Extract the [X, Y] coordinate from the center of the cell holding the provided text.  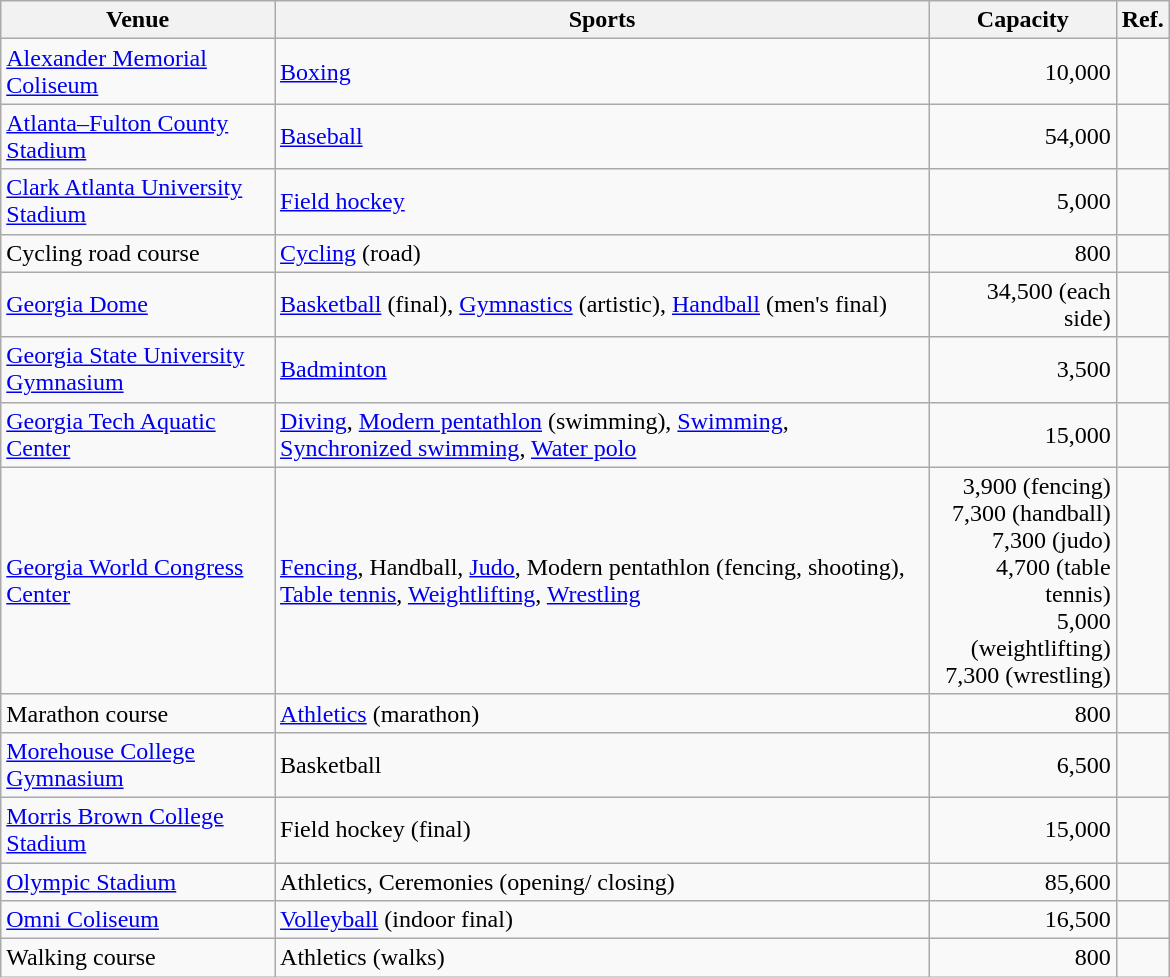
16,500 [1022, 920]
Cycling (road) [602, 253]
5,000 [1022, 202]
Morehouse College Gymnasium [138, 764]
Capacity [1022, 20]
Baseball [602, 136]
Georgia State University Gymnasium [138, 370]
Field hockey (final) [602, 830]
Basketball [602, 764]
85,600 [1022, 881]
10,000 [1022, 72]
Georgia Tech Aquatic Center [138, 434]
3,900 (fencing)7,300 (handball)7,300 (judo)4,700 (table tennis)5,000 (weightlifting)7,300 (wrestling) [1022, 580]
Boxing [602, 72]
Ref. [1142, 20]
Clark Atlanta University Stadium [138, 202]
Field hockey [602, 202]
Georgia Dome [138, 304]
Athletics (walks) [602, 958]
Diving, Modern pentathlon (swimming), Swimming, Synchronized swimming, Water polo [602, 434]
6,500 [1022, 764]
Sports [602, 20]
Badminton [602, 370]
Alexander Memorial Coliseum [138, 72]
Walking course [138, 958]
Atlanta–Fulton County Stadium [138, 136]
Athletics (marathon) [602, 713]
Volleyball (indoor final) [602, 920]
54,000 [1022, 136]
Marathon course [138, 713]
Athletics, Ceremonies (opening/ closing) [602, 881]
Olympic Stadium [138, 881]
34,500 (each side) [1022, 304]
Cycling road course [138, 253]
Venue [138, 20]
Basketball (final), Gymnastics (artistic), Handball (men's final) [602, 304]
Georgia World Congress Center [138, 580]
3,500 [1022, 370]
Omni Coliseum [138, 920]
Fencing, Handball, Judo, Modern pentathlon (fencing, shooting), Table tennis, Weightlifting, Wrestling [602, 580]
Morris Brown College Stadium [138, 830]
